Return the (x, y) coordinate for the center point of the cell that contains the specified text.  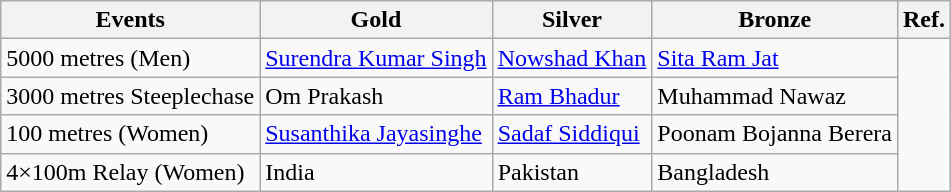
Events (130, 20)
Silver (572, 20)
Surendra Kumar Singh (376, 58)
Pakistan (572, 172)
Sita Ram Jat (775, 58)
India (376, 172)
5000 metres (Men) (130, 58)
Om Prakash (376, 96)
Bangladesh (775, 172)
4×100m Relay (Women) (130, 172)
100 metres (Women) (130, 134)
Susanthika Jayasinghe (376, 134)
Ref. (924, 20)
Ram Bhadur (572, 96)
Poonam Bojanna Berera (775, 134)
3000 metres Steeplechase (130, 96)
Bronze (775, 20)
Sadaf Siddiqui (572, 134)
Gold (376, 20)
Nowshad Khan (572, 58)
Muhammad Nawaz (775, 96)
